Locate the cell with the specified text and output its (X, Y) center coordinate. 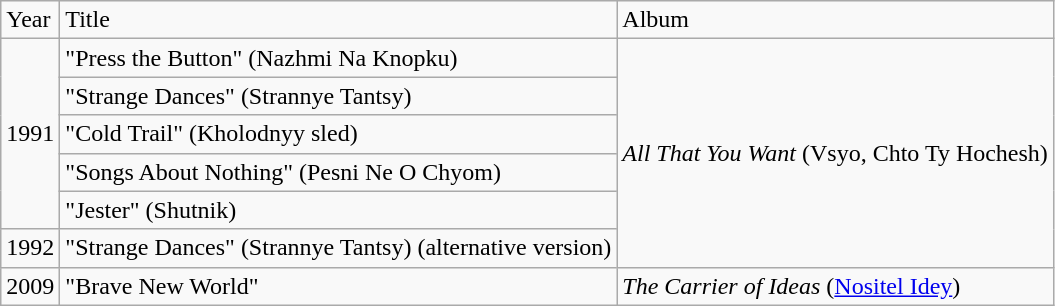
"Songs About Nothing" (Pesni Ne O Chyom) (338, 172)
"Cold Trail" (Kholodnyy sled) (338, 134)
All That You Want (Vsyo, Chto Ty Hochesh) (836, 153)
The Carrier of Ideas (Nositel Idey) (836, 286)
"Jester" (Shutnik) (338, 210)
1991 (30, 134)
"Press the Button" (Nazhmi Na Knopku) (338, 58)
"Strange Dances" (Strannye Tantsy) (338, 96)
"Brave New World" (338, 286)
Year (30, 20)
"Strange Dances" (Strannye Tantsy) (alternative version) (338, 248)
Album (836, 20)
2009 (30, 286)
Title (338, 20)
1992 (30, 248)
